Search for the cell housing the specified text and yield its (X, Y) center coordinate. 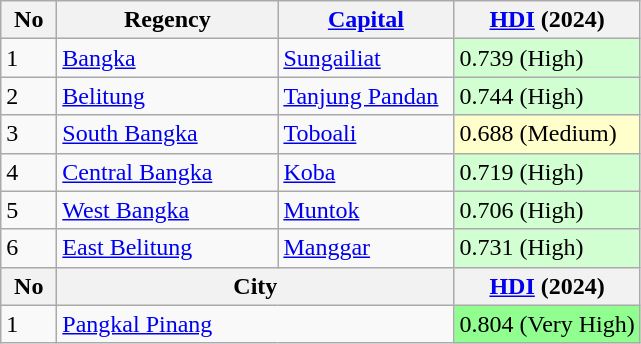
Muntok (366, 210)
East Belitung (168, 248)
Central Bangka (168, 172)
0.706 (High) (547, 210)
Capital (366, 20)
Belitung (168, 96)
0.744 (High) (547, 96)
2 (29, 96)
Koba (366, 172)
Pangkal Pinang (256, 324)
West Bangka (168, 210)
0.688 (Medium) (547, 134)
South Bangka (168, 134)
5 (29, 210)
Manggar (366, 248)
0.804 (Very High) (547, 324)
Toboali (366, 134)
6 (29, 248)
0.731 (High) (547, 248)
Sungailiat (366, 58)
0.739 (High) (547, 58)
0.719 (High) (547, 172)
4 (29, 172)
Bangka (168, 58)
Tanjung Pandan (366, 96)
Regency (168, 20)
City (256, 286)
3 (29, 134)
